Return the [x, y] coordinate for the center point of the cell that contains the specified text.  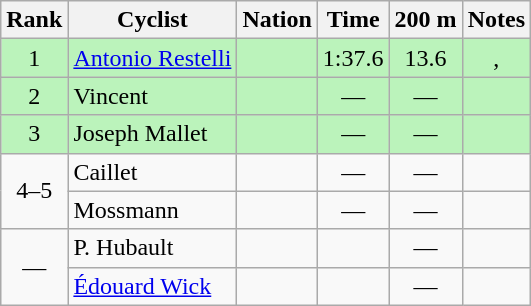
Time [353, 20]
Nation [277, 20]
Caillet [152, 172]
Joseph Mallet [152, 134]
1:37.6 [353, 58]
Mossmann [152, 210]
Vincent [152, 96]
Notes [496, 20]
Rank [34, 20]
1 [34, 58]
3 [34, 134]
, [496, 58]
Édouard Wick [152, 286]
Cyclist [152, 20]
4–5 [34, 191]
2 [34, 96]
P. Hubault [152, 248]
200 m [426, 20]
13.6 [426, 58]
Antonio Restelli [152, 58]
